Return the [x, y] coordinate for the center point of the cell that contains the specified text.  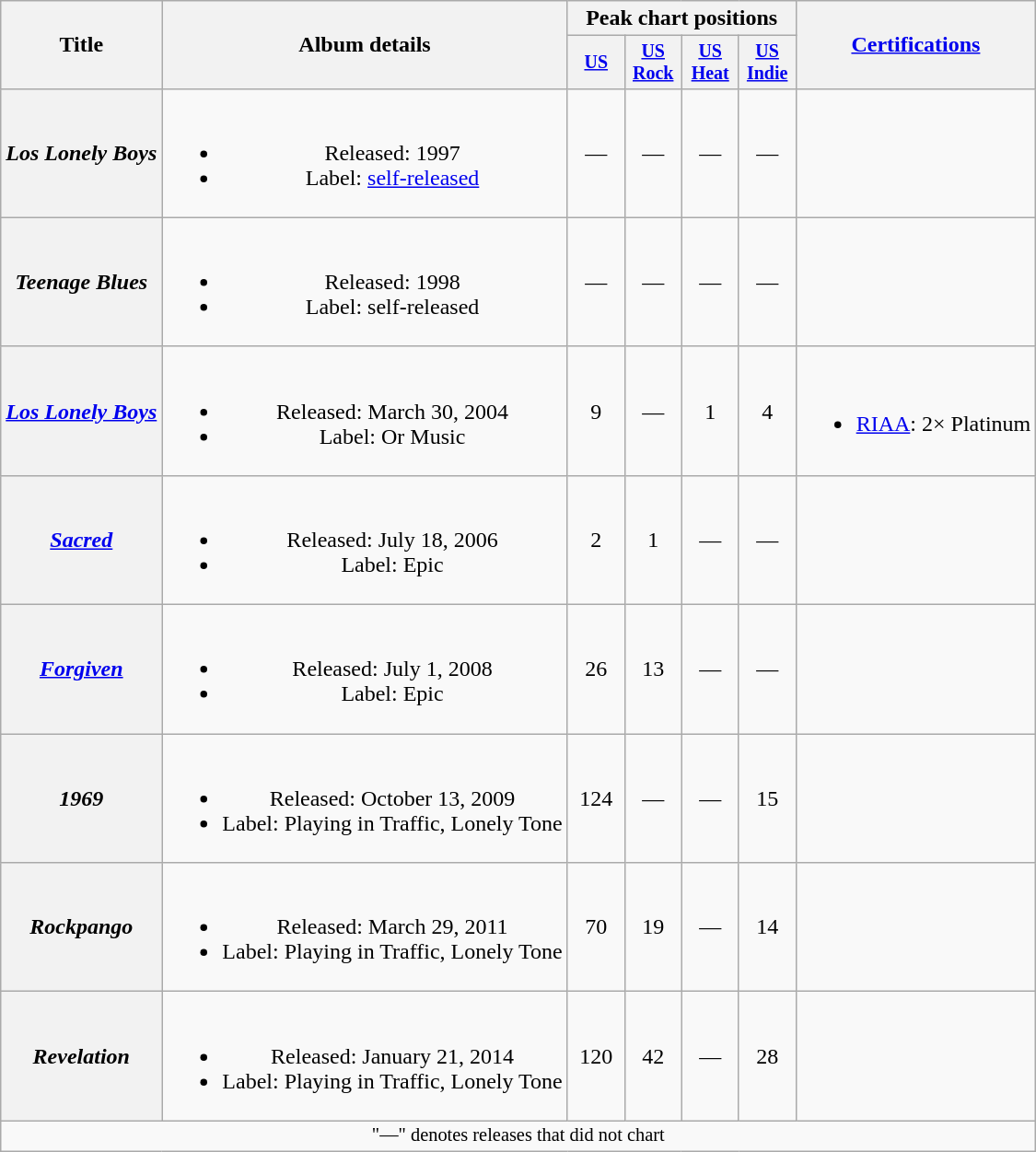
2 [596, 540]
1969 [81, 798]
13 [653, 669]
124 [596, 798]
70 [596, 927]
US [596, 63]
Rockpango [81, 927]
Released: 1998Label: self-released [365, 282]
Sacred [81, 540]
Peak chart positions [681, 18]
Album details [365, 45]
RIAA: 2× Platinum [915, 411]
Released: March 30, 2004Label: Or Music [365, 411]
Teenage Blues [81, 282]
"—" denotes releases that did not chart [518, 1136]
US Heat [710, 63]
Released: January 21, 2014Label: Playing in Traffic, Lonely Tone [365, 1056]
US Rock [653, 63]
9 [596, 411]
120 [596, 1056]
14 [767, 927]
Released: March 29, 2011Label: Playing in Traffic, Lonely Tone [365, 927]
4 [767, 411]
Released: October 13, 2009Label: Playing in Traffic, Lonely Tone [365, 798]
Title [81, 45]
28 [767, 1056]
Released: July 18, 2006Label: Epic [365, 540]
Forgiven [81, 669]
Released: 1997Label: self-released [365, 153]
19 [653, 927]
Released: July 1, 2008Label: Epic [365, 669]
US Indie [767, 63]
Certifications [915, 45]
Revelation [81, 1056]
15 [767, 798]
42 [653, 1056]
26 [596, 669]
